Search for the cell housing the specified text and yield its (X, Y) center coordinate. 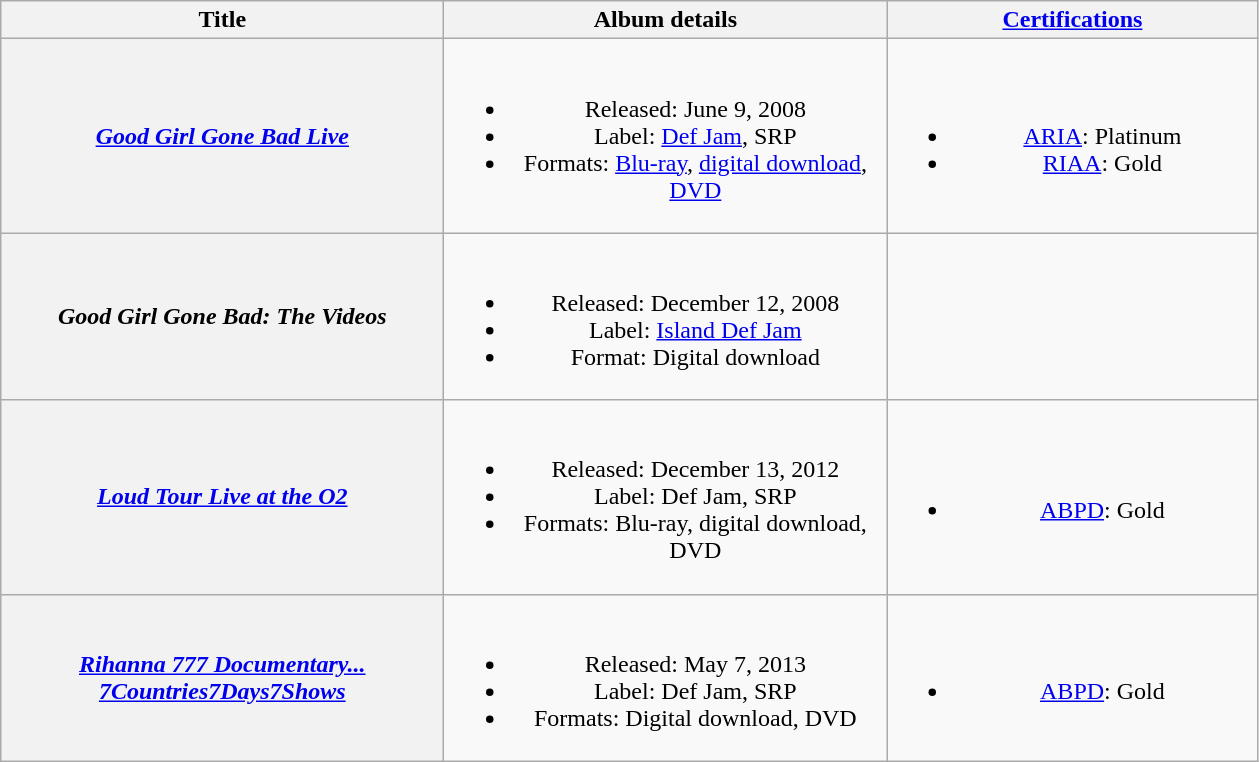
Certifications (1072, 20)
Loud Tour Live at the O2 (222, 497)
Good Girl Gone Bad: The Videos (222, 316)
Released: December 13, 2012Label: Def Jam, SRPFormats: Blu-ray, digital download, DVD (666, 497)
Title (222, 20)
Good Girl Gone Bad Live (222, 136)
Released: December 12, 2008Label: Island Def JamFormat: Digital download (666, 316)
Album details (666, 20)
Released: June 9, 2008Label: Def Jam, SRPFormats: Blu-ray, digital download, DVD (666, 136)
Released: May 7, 2013Label: Def Jam, SRPFormats: Digital download, DVD (666, 678)
ARIA: PlatinumRIAA: Gold (1072, 136)
Rihanna 777 Documentary... 7Countries7Days7Shows (222, 678)
